Locate the cell with the specified text and output its (X, Y) center coordinate. 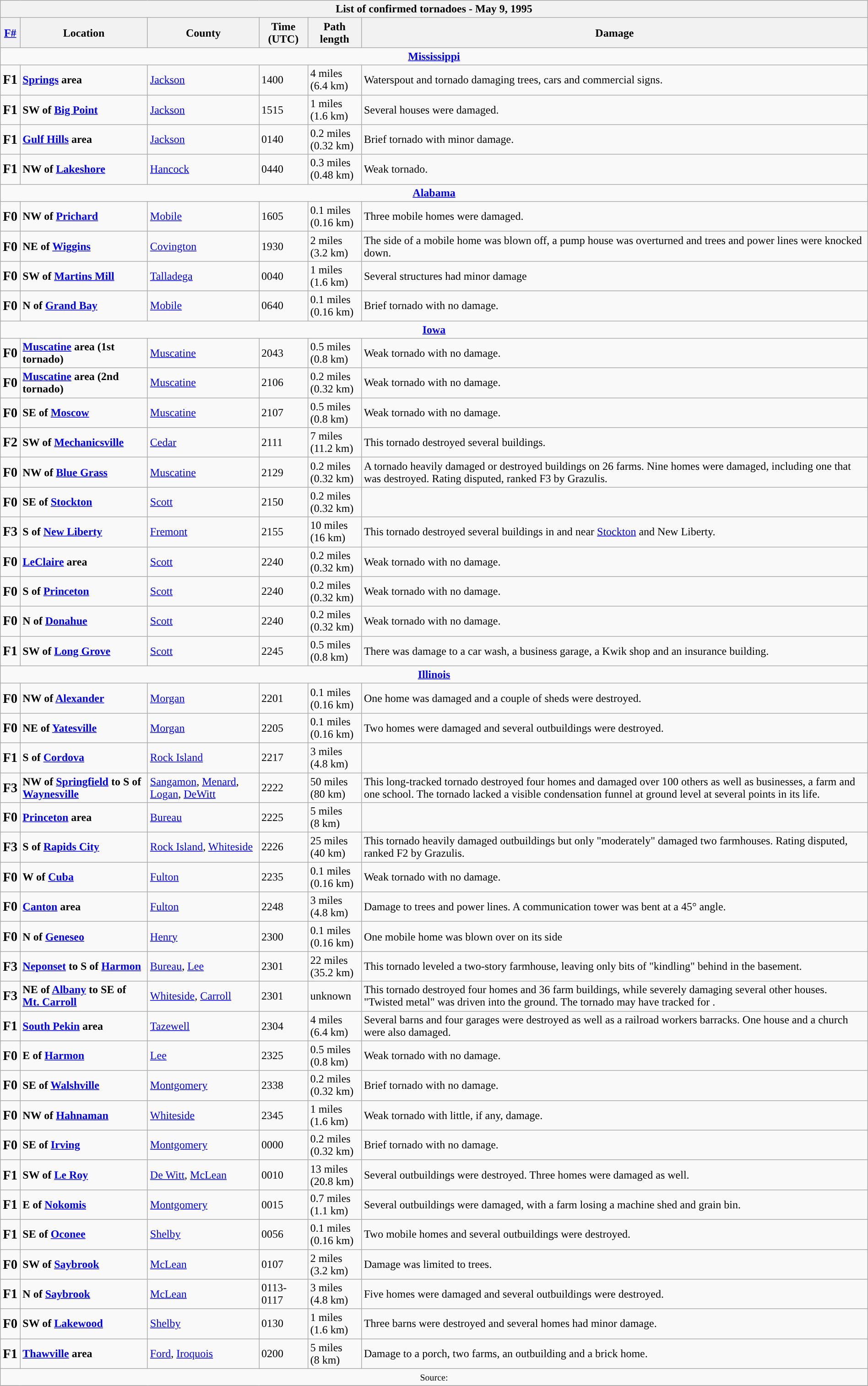
50 miles (80 km) (334, 788)
Alabama (434, 193)
2338 (284, 1085)
2235 (284, 877)
0440 (284, 169)
LeClaire area (84, 561)
2106 (284, 383)
2150 (284, 502)
N of Geneseo (84, 937)
N of Saybrook (84, 1294)
Two homes were damaged and several outbuildings were destroyed. (614, 728)
0200 (284, 1353)
1605 (284, 216)
NW of Prichard (84, 216)
2345 (284, 1115)
De Witt, McLean (203, 1175)
Thawville area (84, 1353)
SW of Martins Mill (84, 276)
Rock Island (203, 757)
NW of Alexander (84, 698)
0130 (284, 1324)
SE of Oconee (84, 1234)
Gulf Hills area (84, 139)
E of Harmon (84, 1056)
2222 (284, 788)
2300 (284, 937)
Location (84, 33)
Bureau, Lee (203, 966)
Weak tornado. (614, 169)
2325 (284, 1056)
N of Donahue (84, 621)
Brief tornado with minor damage. (614, 139)
Neponset to S of Harmon (84, 966)
2217 (284, 757)
SE of Irving (84, 1145)
13 miles (20.8 km) (334, 1175)
Several barns and four garages were destroyed as well as a railroad workers barracks. One house and a church were also damaged. (614, 1026)
SW of Saybrook (84, 1264)
SW of Big Point (84, 110)
W of Cuba (84, 877)
0015 (284, 1204)
S of New Liberty (84, 532)
0113-0117 (284, 1294)
Ford, Iroquois (203, 1353)
Path length (334, 33)
2111 (284, 442)
E of Nokomis (84, 1204)
Damage (614, 33)
Weak tornado with little, if any, damage. (614, 1115)
NW of Springfield to S of Waynesville (84, 788)
Hancock (203, 169)
1400 (284, 80)
Time (UTC) (284, 33)
Illinois (434, 674)
25 miles (40 km) (334, 847)
2226 (284, 847)
10 miles (16 km) (334, 532)
SE of Moscow (84, 413)
2107 (284, 413)
S of Princeton (84, 592)
Fremont (203, 532)
0107 (284, 1264)
Canton area (84, 907)
SW of Long Grove (84, 651)
S of Cordova (84, 757)
Several houses were damaged. (614, 110)
1515 (284, 110)
Muscatine area (2nd tornado) (84, 383)
Whiteside, Carroll (203, 996)
Springs area (84, 80)
0010 (284, 1175)
Several outbuildings were damaged, with a farm losing a machine shed and grain bin. (614, 1204)
NW of Blue Grass (84, 473)
Two mobile homes and several outbuildings were destroyed. (614, 1234)
This tornado heavily damaged outbuildings but only "moderately" damaged two farmhouses. Rating disputed, ranked F2 by Grazulis. (614, 847)
N of Grand Bay (84, 306)
Damage to a porch, two farms, an outbuilding and a brick home. (614, 1353)
Source: (434, 1377)
Five homes were damaged and several outbuildings were destroyed. (614, 1294)
Sangamon, Menard, Logan, DeWitt (203, 788)
Rock Island, Whiteside (203, 847)
NW of Hahnaman (84, 1115)
2043 (284, 353)
South Pekin area (84, 1026)
2201 (284, 698)
22 miles (35.2 km) (334, 966)
0140 (284, 139)
7 miles (11.2 km) (334, 442)
SW of Lakewood (84, 1324)
Bureau (203, 818)
Covington (203, 246)
This tornado leveled a two-story farmhouse, leaving only bits of "kindling" behind in the basement. (614, 966)
One home was damaged and a couple of sheds were destroyed. (614, 698)
Damage was limited to trees. (614, 1264)
Waterspout and tornado damaging trees, cars and commercial signs. (614, 80)
2225 (284, 818)
Talladega (203, 276)
Henry (203, 937)
One mobile home was blown over on its side (614, 937)
1930 (284, 246)
Three mobile homes were damaged. (614, 216)
Damage to trees and power lines. A communication tower was bent at a 45° angle. (614, 907)
This tornado destroyed several buildings in and near Stockton and New Liberty. (614, 532)
2129 (284, 473)
unknown (334, 996)
SW of Le Roy (84, 1175)
SE of Stockton (84, 502)
SE of Walshville (84, 1085)
S of Rapids City (84, 847)
Several outbuildings were destroyed. Three homes were damaged as well. (614, 1175)
Muscatine area (1st tornado) (84, 353)
2248 (284, 907)
NE of Yatesville (84, 728)
Three barns were destroyed and several homes had minor damage. (614, 1324)
The side of a mobile home was blown off, a pump house was overturned and trees and power lines were knocked down. (614, 246)
Several structures had minor damage (614, 276)
This tornado destroyed several buildings. (614, 442)
Tazewell (203, 1026)
2304 (284, 1026)
Cedar (203, 442)
NW of Lakeshore (84, 169)
2245 (284, 651)
F# (10, 33)
0000 (284, 1145)
Princeton area (84, 818)
0040 (284, 276)
2205 (284, 728)
Mississippi (434, 56)
Iowa (434, 329)
0640 (284, 306)
2155 (284, 532)
Whiteside (203, 1115)
There was damage to a car wash, a business garage, a Kwik shop and an insurance building. (614, 651)
0056 (284, 1234)
List of confirmed tornadoes - May 9, 1995 (434, 9)
NE of Wiggins (84, 246)
F2 (10, 442)
NE of Albany to SE of Mt. Carroll (84, 996)
SW of Mechanicsville (84, 442)
County (203, 33)
0.3 miles (0.48 km) (334, 169)
Lee (203, 1056)
0.7 miles (1.1 km) (334, 1204)
